Scan for the cell matching the given text and deliver its (X, Y) coordinate at center. 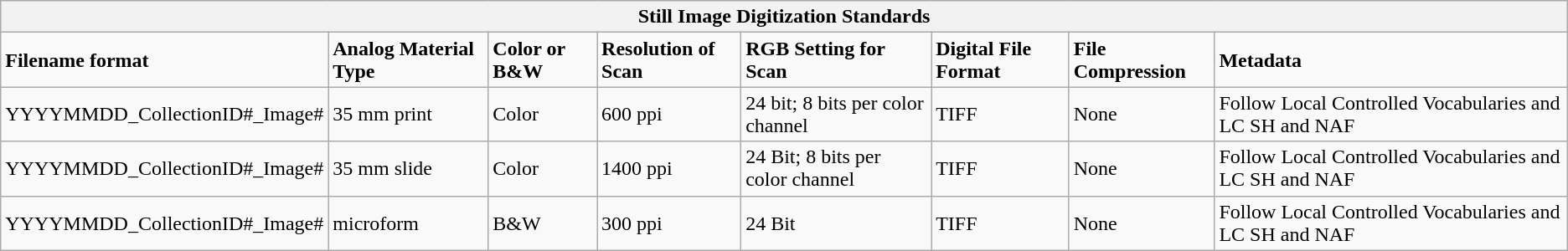
Digital File Format (1000, 60)
Color or B&W (543, 60)
Filename format (164, 60)
Analog Material Type (409, 60)
600 ppi (669, 114)
Resolution of Scan (669, 60)
1400 ppi (669, 169)
Still Image Digitization Standards (784, 17)
300 ppi (669, 223)
RGB Setting for Scan (836, 60)
Metadata (1390, 60)
35 mm slide (409, 169)
File Compression (1142, 60)
35 mm print (409, 114)
24 bit; 8 bits per color channel (836, 114)
24 Bit (836, 223)
24 Bit; 8 bits per color channel (836, 169)
microform (409, 223)
B&W (543, 223)
